Find where the given text appears and provide that cell's center as [x, y] coordinate. 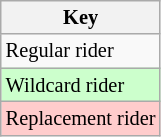
Key [81, 17]
Regular rider [81, 51]
Replacement rider [81, 118]
Wildcard rider [81, 85]
